Extract the (x, y) coordinate from the center of the cell holding the provided text.  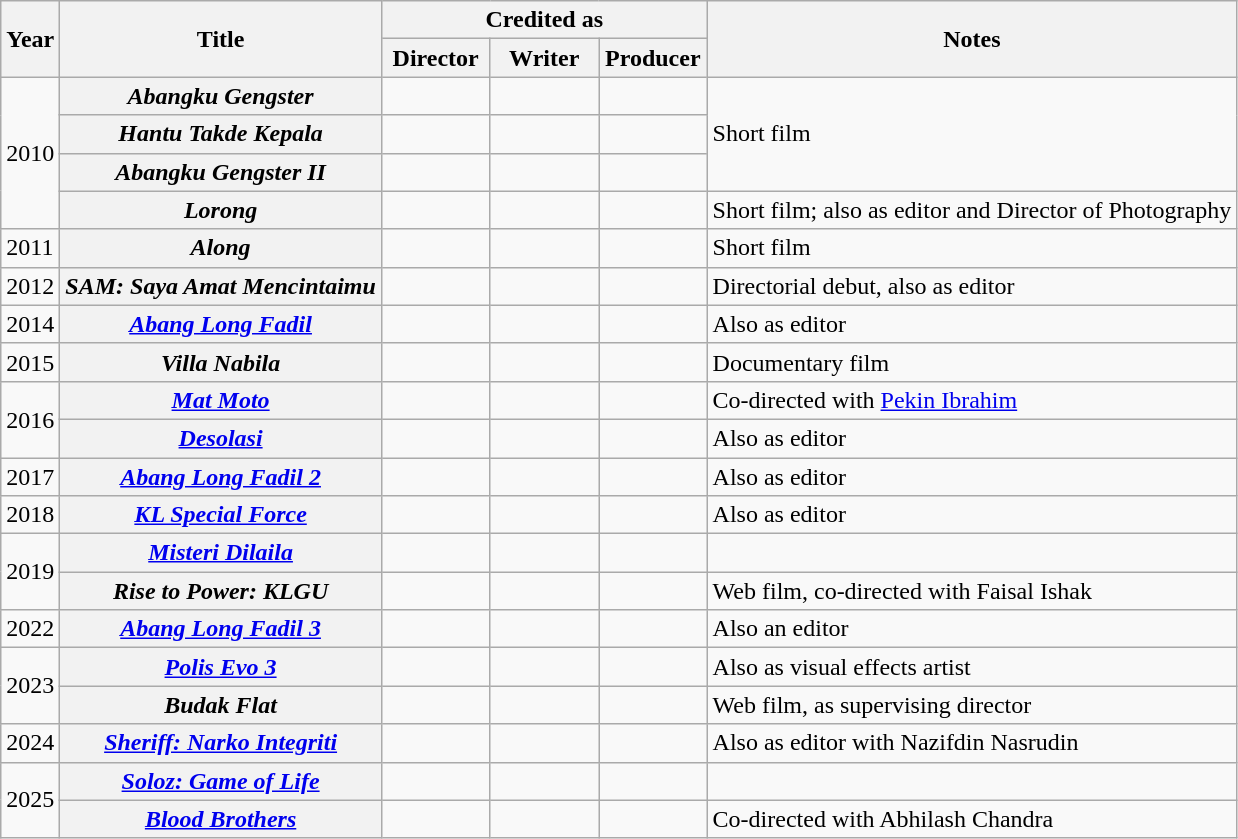
Blood Brothers (221, 819)
2014 (30, 324)
Directorial debut, also as editor (972, 286)
Rise to Power: KLGU (221, 591)
2015 (30, 362)
Year (30, 39)
Also an editor (972, 629)
2016 (30, 419)
Short film; also as editor and Director of Photography (972, 210)
2017 (30, 477)
2024 (30, 743)
Polis Evo 3 (221, 667)
Credited as (544, 20)
Web film, co-directed with Faisal Ishak (972, 591)
Producer (652, 58)
Mat Moto (221, 400)
Abangku Gengster (221, 96)
Abang Long Fadil 3 (221, 629)
2019 (30, 572)
Web film, as supervising director (972, 705)
Writer (544, 58)
Along (221, 248)
Hantu Takde Kepala (221, 134)
2010 (30, 153)
Also as editor with Nazifdin Nasrudin (972, 743)
Director (436, 58)
SAM: Saya Amat Mencintaimu (221, 286)
2012 (30, 286)
Co-directed with Pekin Ibrahim (972, 400)
2025 (30, 800)
Abangku Gengster II (221, 172)
Abang Long Fadil 2 (221, 477)
Co-directed with Abhilash Chandra (972, 819)
Villa Nabila (221, 362)
2011 (30, 248)
Budak Flat (221, 705)
2023 (30, 686)
2022 (30, 629)
Desolasi (221, 438)
Documentary film (972, 362)
Abang Long Fadil (221, 324)
Title (221, 39)
Sheriff: Narko Integriti (221, 743)
2018 (30, 515)
Notes (972, 39)
Lorong (221, 210)
Also as visual effects artist (972, 667)
KL Special Force (221, 515)
Soloz: Game of Life (221, 781)
Misteri Dilaila (221, 553)
